For the text-containing cell, return its midpoint in (x, y) coordinate format. 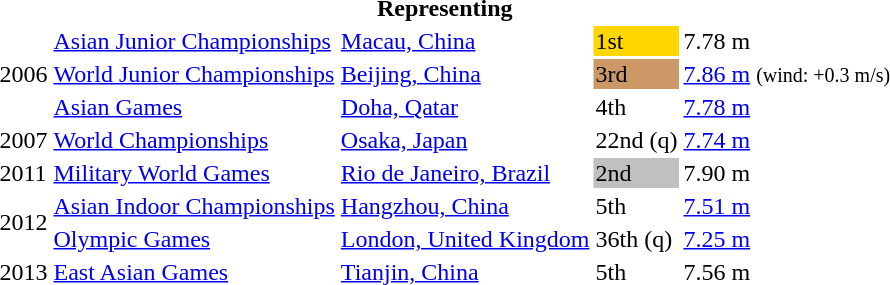
Asian Indoor Championships (194, 206)
Rio de Janeiro, Brazil (465, 173)
World Junior Championships (194, 74)
World Championships (194, 140)
Asian Games (194, 107)
3rd (636, 74)
36th (q) (636, 239)
London, United Kingdom (465, 239)
22nd (q) (636, 140)
Olympic Games (194, 239)
Hangzhou, China (465, 206)
1st (636, 41)
Macau, China (465, 41)
2nd (636, 173)
Military World Games (194, 173)
Doha, Qatar (465, 107)
5th (636, 206)
Beijing, China (465, 74)
Asian Junior Championships (194, 41)
Osaka, Japan (465, 140)
4th (636, 107)
